Provide the (x, y) coordinate of the cell's center where the given text is located.  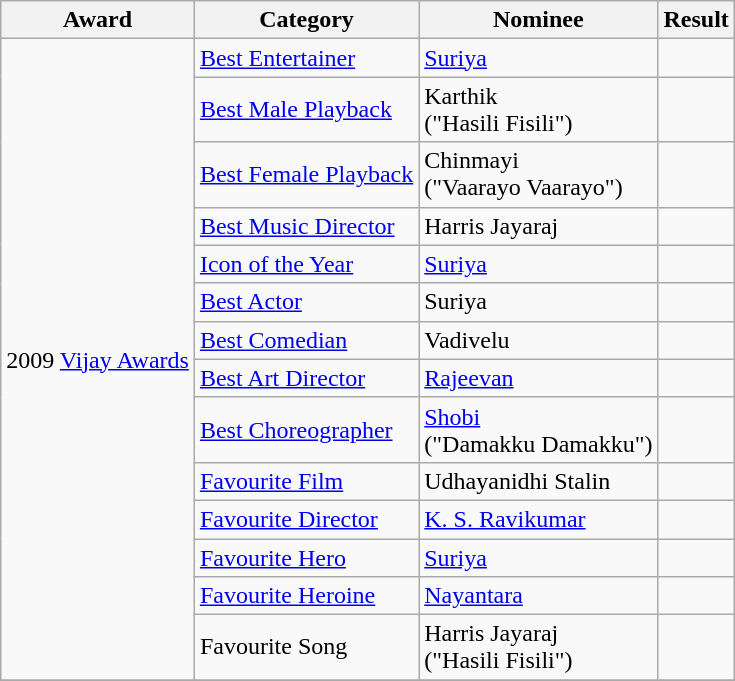
Best Actor (306, 302)
Rajeevan (538, 378)
Chinmayi("Vaarayo Vaarayo") (538, 174)
Harris Jayaraj("Hasili Fisili") (538, 648)
Favourite Hero (306, 557)
Result (696, 20)
Nominee (538, 20)
Best Art Director (306, 378)
Udhayanidhi Stalin (538, 481)
Best Male Playback (306, 110)
K. S. Ravikumar (538, 519)
Favourite Heroine (306, 596)
Shobi("Damakku Damakku") (538, 430)
Nayantara (538, 596)
2009 Vijay Awards (98, 360)
Best Entertainer (306, 58)
Best Comedian (306, 340)
Vadivelu (538, 340)
Category (306, 20)
Favourite Director (306, 519)
Favourite Film (306, 481)
Best Music Director (306, 226)
Award (98, 20)
Icon of the Year (306, 264)
Favourite Song (306, 648)
Best Female Playback (306, 174)
Karthik("Hasili Fisili") (538, 110)
Harris Jayaraj (538, 226)
Best Choreographer (306, 430)
